From the cell containing the given text, extract its center point as [X, Y] coordinate. 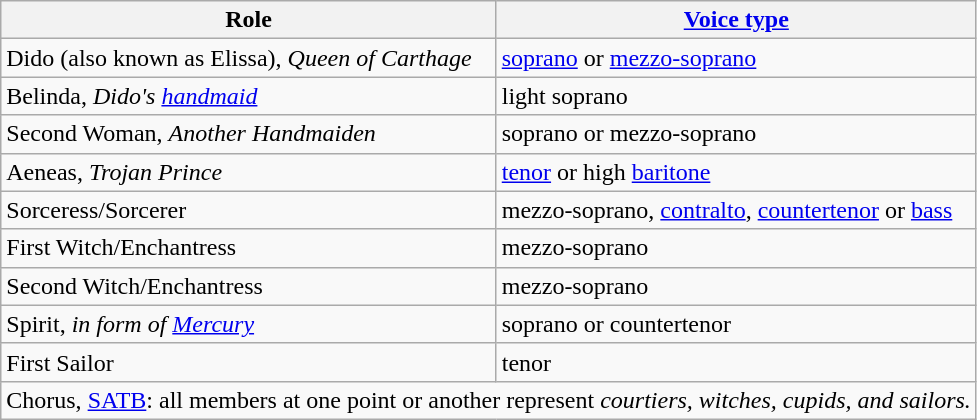
Sorceress/Sorcerer [248, 210]
First Witch/Enchantress [248, 248]
Role [248, 20]
Aeneas, Trojan Prince [248, 172]
First Sailor [248, 362]
Belinda, Dido's handmaid [248, 96]
Spirit, in form of Mercury [248, 324]
Second Woman, Another Handmaiden [248, 134]
mezzo-soprano, contralto, countertenor or bass [736, 210]
soprano or countertenor [736, 324]
tenor or high baritone [736, 172]
tenor [736, 362]
Dido (also known as Elissa), Queen of Carthage [248, 58]
light soprano [736, 96]
Voice type [736, 20]
Chorus, SATB: all members at one point or another represent courtiers, witches, cupids, and sailors. [489, 400]
Second Witch/Enchantress [248, 286]
